Detect which cell encompasses the target text, then output its (x, y) center coordinate. 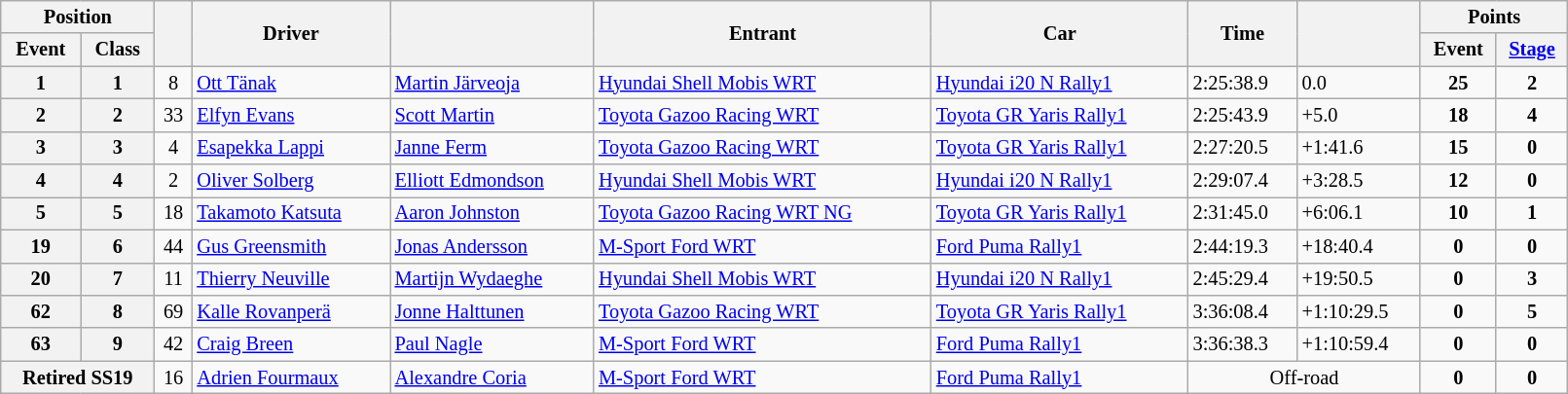
42 (173, 344)
0.0 (1359, 83)
62 (41, 311)
+3:28.5 (1359, 181)
2:27:20.5 (1243, 148)
Gus Greensmith (290, 246)
Stage (1532, 50)
Craig Breen (290, 344)
Retired SS19 (78, 377)
63 (41, 344)
3:36:38.3 (1243, 344)
Entrant (763, 33)
33 (173, 115)
Class (118, 50)
Elfyn Evans (290, 115)
2:44:19.3 (1243, 246)
+1:41.6 (1359, 148)
Takamoto Katsuta (290, 213)
Car (1060, 33)
6 (118, 246)
+1:10:29.5 (1359, 311)
25 (1458, 83)
Kalle Rovanperä (290, 311)
2:29:07.4 (1243, 181)
Adrien Fourmaux (290, 377)
2:25:43.9 (1243, 115)
Jonne Halttunen (492, 311)
20 (41, 279)
69 (173, 311)
Martin Järveoja (492, 83)
Aaron Johnston (492, 213)
16 (173, 377)
7 (118, 279)
+1:10:59.4 (1359, 344)
Points (1493, 17)
Ott Tänak (290, 83)
3:36:08.4 (1243, 311)
+19:50.5 (1359, 279)
Alexandre Coria (492, 377)
Janne Ferm (492, 148)
10 (1458, 213)
11 (173, 279)
Driver (290, 33)
Elliott Edmondson (492, 181)
15 (1458, 148)
2:31:45.0 (1243, 213)
+5.0 (1359, 115)
44 (173, 246)
Martijn Wydaeghe (492, 279)
Position (78, 17)
Thierry Neuville (290, 279)
Time (1243, 33)
2:25:38.9 (1243, 83)
9 (118, 344)
2:45:29.4 (1243, 279)
Toyota Gazoo Racing WRT NG (763, 213)
Jonas Andersson (492, 246)
19 (41, 246)
Scott Martin (492, 115)
Oliver Solberg (290, 181)
+6:06.1 (1359, 213)
+18:40.4 (1359, 246)
12 (1458, 181)
Esapekka Lappi (290, 148)
Off-road (1304, 377)
Paul Nagle (492, 344)
